Search for the cell housing the specified text and yield its (x, y) center coordinate. 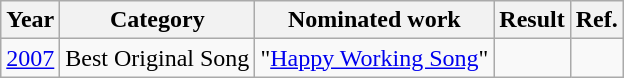
Year (30, 20)
Nominated work (374, 20)
Category (158, 20)
"Happy Working Song" (374, 58)
2007 (30, 58)
Best Original Song (158, 58)
Ref. (596, 20)
Result (532, 20)
